Scan for the cell matching the given text and deliver its [X, Y] coordinate at center. 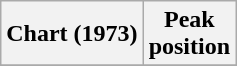
Chart (1973) [72, 34]
Peakposition [189, 34]
